Output the (X, Y) coordinate of the center of the cell containing the given text.  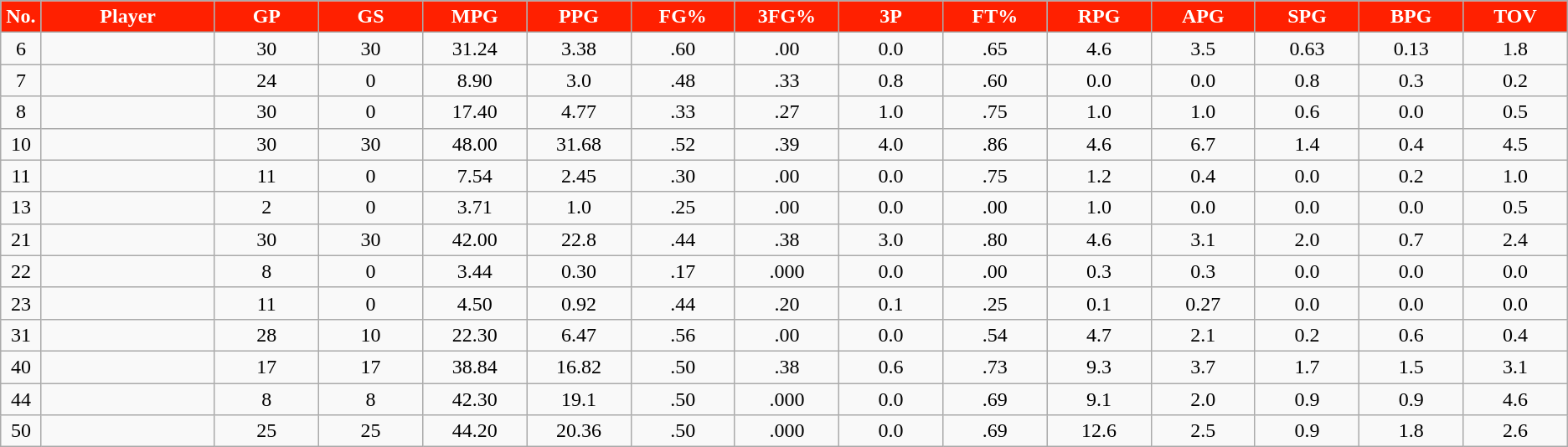
6.7 (1203, 144)
31.24 (475, 49)
SPG (1307, 17)
4.5 (1515, 144)
TOV (1515, 17)
9.3 (1099, 367)
20.36 (579, 431)
4.0 (891, 144)
48.00 (475, 144)
42.00 (475, 239)
1.2 (1099, 176)
.80 (995, 239)
PPG (579, 17)
MPG (475, 17)
9.1 (1099, 399)
GS (370, 17)
.20 (787, 303)
4.77 (579, 112)
44 (21, 399)
.48 (683, 80)
3FG% (787, 17)
6 (21, 49)
GP (266, 17)
2.6 (1515, 431)
4.7 (1099, 335)
0.7 (1411, 239)
21 (21, 239)
19.1 (579, 399)
2 (266, 208)
31.68 (579, 144)
23 (21, 303)
8.90 (475, 80)
.27 (787, 112)
28 (266, 335)
.17 (683, 271)
7 (21, 80)
22.8 (579, 239)
1.5 (1411, 367)
BPG (1411, 17)
Player (127, 17)
1.7 (1307, 367)
38.84 (475, 367)
2.45 (579, 176)
40 (21, 367)
.73 (995, 367)
13 (21, 208)
.54 (995, 335)
RPG (1099, 17)
16.82 (579, 367)
FG% (683, 17)
FT% (995, 17)
.86 (995, 144)
3.38 (579, 49)
12.6 (1099, 431)
3.44 (475, 271)
24 (266, 80)
.52 (683, 144)
42.30 (475, 399)
0.92 (579, 303)
APG (1203, 17)
6.47 (579, 335)
2.4 (1515, 239)
0.13 (1411, 49)
.30 (683, 176)
3.7 (1203, 367)
31 (21, 335)
7.54 (475, 176)
3P (891, 17)
No. (21, 17)
0.63 (1307, 49)
2.1 (1203, 335)
22.30 (475, 335)
4.50 (475, 303)
.65 (995, 49)
22 (21, 271)
50 (21, 431)
2.5 (1203, 431)
1.4 (1307, 144)
0.27 (1203, 303)
.39 (787, 144)
3.71 (475, 208)
3.5 (1203, 49)
44.20 (475, 431)
17.40 (475, 112)
.56 (683, 335)
0.30 (579, 271)
